For the text-containing cell, return its midpoint in (x, y) coordinate format. 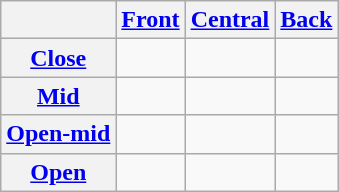
Central (230, 20)
Close (58, 58)
Front (150, 20)
Open-mid (58, 134)
Open (58, 172)
Back (306, 20)
Mid (58, 96)
